Detect which cell encompasses the target text, then output its [x, y] center coordinate. 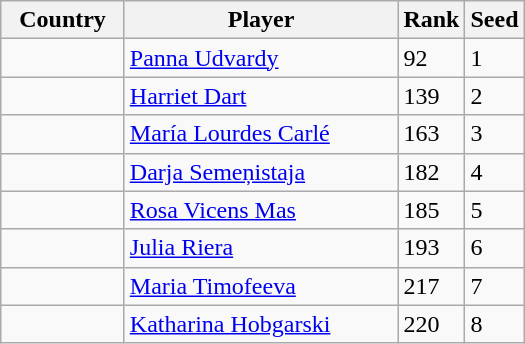
María Lourdes Carlé [261, 134]
Harriet Dart [261, 96]
Katharina Hobgarski [261, 324]
Rank [432, 20]
139 [432, 96]
92 [432, 58]
6 [494, 248]
217 [432, 286]
Darja Semeņistaja [261, 172]
193 [432, 248]
8 [494, 324]
Panna Udvardy [261, 58]
Maria Timofeeva [261, 286]
2 [494, 96]
4 [494, 172]
220 [432, 324]
3 [494, 134]
163 [432, 134]
185 [432, 210]
7 [494, 286]
182 [432, 172]
Player [261, 20]
5 [494, 210]
Country [63, 20]
Rosa Vicens Mas [261, 210]
Seed [494, 20]
Julia Riera [261, 248]
1 [494, 58]
